Detect which cell encompasses the target text, then output its [X, Y] center coordinate. 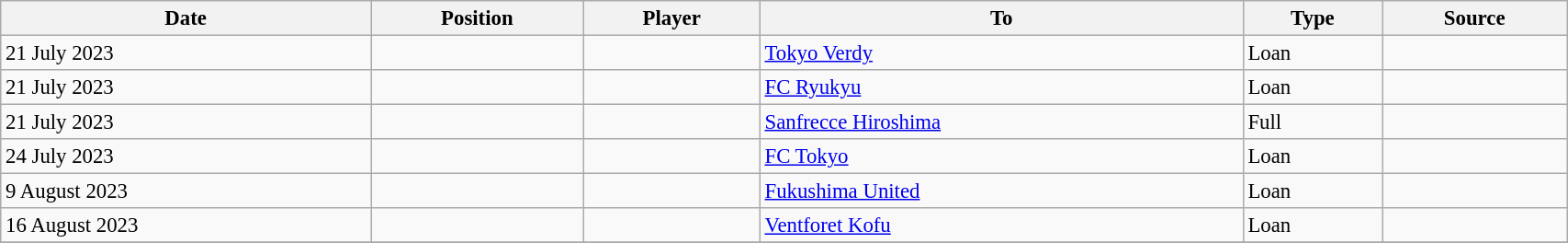
Player [671, 18]
Ventforet Kofu [1001, 226]
24 July 2023 [186, 156]
16 August 2023 [186, 226]
Tokyo Verdy [1001, 53]
9 August 2023 [186, 191]
Type [1313, 18]
Source [1475, 18]
Date [186, 18]
Full [1313, 122]
To [1001, 18]
Sanfrecce Hiroshima [1001, 122]
FC Tokyo [1001, 156]
Fukushima United [1001, 191]
FC Ryukyu [1001, 87]
Position [478, 18]
